Identify which cell holds the provided text, then report its [X, Y] central coordinate. 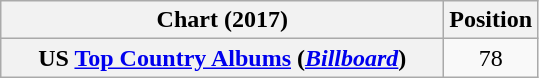
78 [491, 58]
Chart (2017) [222, 20]
US Top Country Albums (Billboard) [222, 58]
Position [491, 20]
